Pinpoint the cell where the given text exists, returning its [X, Y] midpoint coordinate. 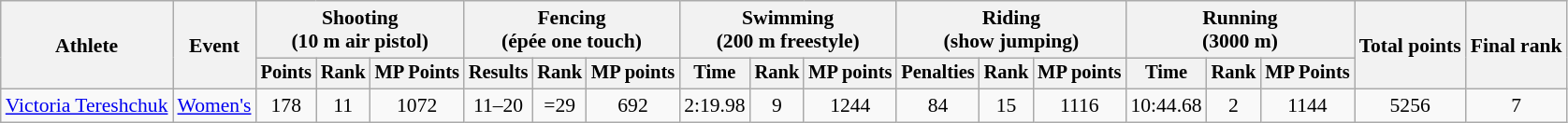
7 [1517, 106]
Women's [213, 106]
15 [1007, 106]
178 [286, 106]
Results [499, 74]
2 [1234, 106]
Event [213, 45]
11–20 [499, 106]
Running(3000 m) [1240, 30]
84 [937, 106]
692 [632, 106]
Fencing(épée one touch) [572, 30]
11 [343, 106]
=29 [559, 106]
Shooting(10 m air pistol) [360, 30]
9 [777, 106]
1144 [1307, 106]
1244 [849, 106]
Points [286, 74]
Athlete [87, 45]
Riding(show jumping) [1010, 30]
Swimming(200 m freestyle) [788, 30]
1072 [417, 106]
5256 [1411, 106]
1116 [1080, 106]
2:19.98 [715, 106]
Victoria Tereshchuk [87, 106]
Final rank [1517, 45]
Total points [1411, 45]
10:44.68 [1166, 106]
Penalties [937, 74]
